Identify which cell holds the provided text, then report its [x, y] central coordinate. 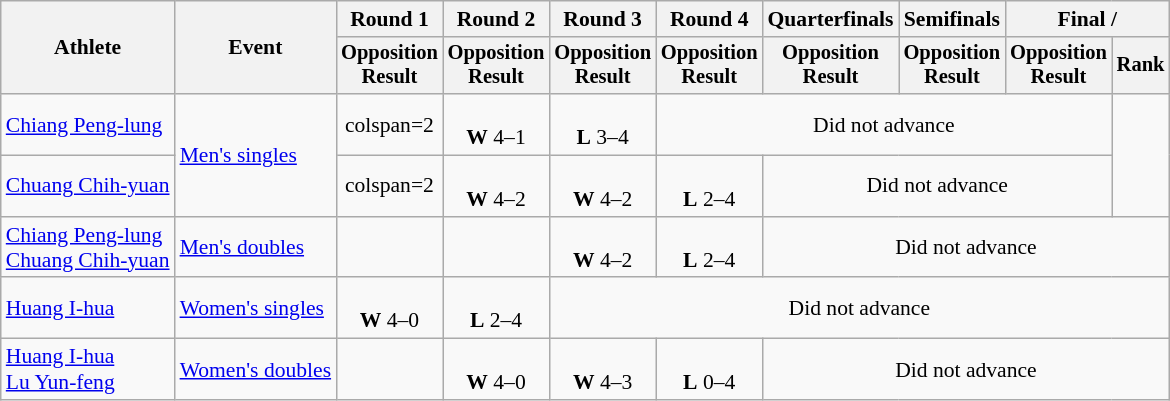
L 3–4 [602, 124]
Chiang Peng-lung [88, 124]
Huang I-huaLu Yun-feng [88, 370]
Event [256, 48]
Huang I-hua [88, 308]
Round 2 [496, 19]
Final / [1087, 19]
Chuang Chih-yuan [88, 186]
Quarterfinals [831, 19]
Semifinals [952, 19]
Round 1 [390, 19]
Chiang Peng-lungChuang Chih-yuan [88, 248]
Round 4 [710, 19]
W 4–1 [496, 124]
Round 3 [602, 19]
Athlete [88, 48]
Men's doubles [256, 248]
Men's singles [256, 155]
Rank [1141, 66]
Women's singles [256, 308]
L 0–4 [710, 370]
Women's doubles [256, 370]
W 4–3 [602, 370]
